Extract the [X, Y] coordinate from the center of the cell holding the provided text.  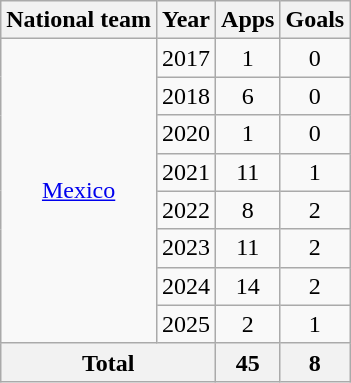
6 [248, 96]
14 [248, 286]
2023 [186, 248]
Mexico [79, 191]
2017 [186, 58]
2020 [186, 134]
2018 [186, 96]
Apps [248, 20]
National team [79, 20]
Year [186, 20]
2025 [186, 324]
45 [248, 362]
Total [108, 362]
2022 [186, 210]
Goals [315, 20]
2024 [186, 286]
2021 [186, 172]
